Return (x, y) of the center of cell containing provided text 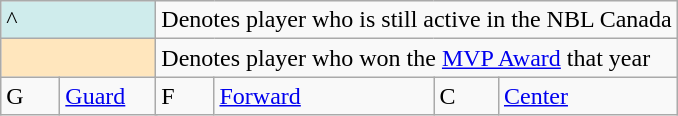
Denotes player who is still active in the NBL Canada (416, 20)
F (185, 96)
C (466, 96)
G (30, 96)
Forward (324, 96)
Guard (108, 96)
^ (78, 20)
Denotes player who won the MVP Award that year (416, 58)
Center (588, 96)
